For the text-containing cell, return its midpoint in (x, y) coordinate format. 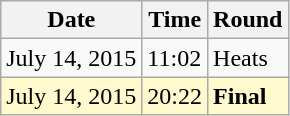
11:02 (175, 58)
20:22 (175, 96)
Heats (248, 58)
Final (248, 96)
Time (175, 20)
Round (248, 20)
Date (72, 20)
